Identify which cell holds the provided text, then report its [X, Y] central coordinate. 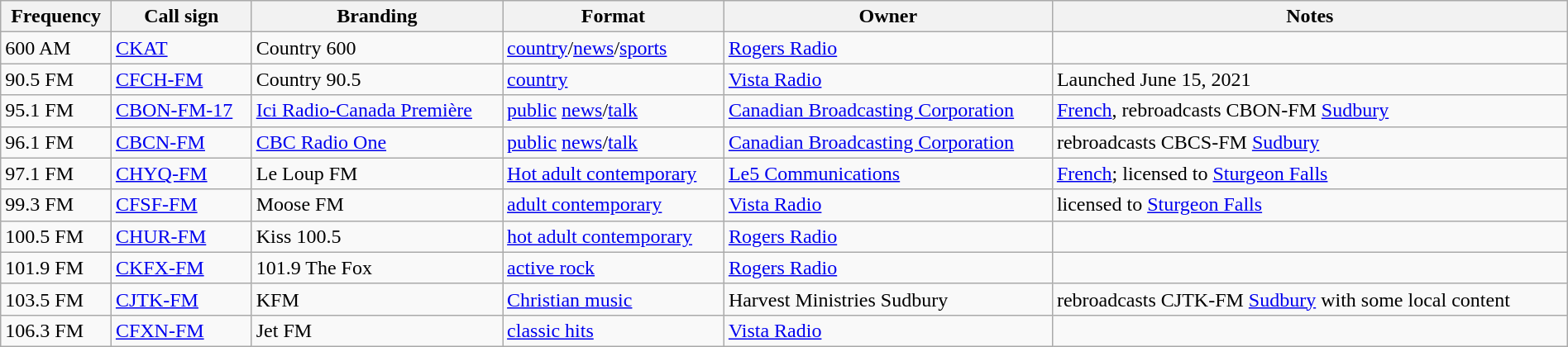
Launched June 15, 2021 [1310, 79]
CJTK-FM [181, 299]
country [614, 79]
Country 90.5 [377, 79]
CKFX-FM [181, 268]
CFXN-FM [181, 330]
French; licensed to Sturgeon Falls [1310, 173]
600 AM [56, 48]
Harvest Ministries Sudbury [888, 299]
Owner [888, 17]
Moose FM [377, 205]
French, rebroadcasts CBON-FM Sudbury [1310, 111]
101.9 The Fox [377, 268]
CHYQ-FM [181, 173]
Kiss 100.5 [377, 236]
Le5 Communications [888, 173]
103.5 FM [56, 299]
CKAT [181, 48]
101.9 FM [56, 268]
rebroadcasts CBCS-FM Sudbury [1310, 142]
hot adult contemporary [614, 236]
90.5 FM [56, 79]
Format [614, 17]
KFM [377, 299]
100.5 FM [56, 236]
CFSF-FM [181, 205]
Christian music [614, 299]
Hot adult contemporary [614, 173]
Le Loup FM [377, 173]
99.3 FM [56, 205]
Branding [377, 17]
rebroadcasts CJTK-FM Sudbury with some local content [1310, 299]
classic hits [614, 330]
97.1 FM [56, 173]
Notes [1310, 17]
Country 600 [377, 48]
106.3 FM [56, 330]
95.1 FM [56, 111]
country/news/sports [614, 48]
CBCN-FM [181, 142]
active rock [614, 268]
CFCH-FM [181, 79]
Frequency [56, 17]
adult contemporary [614, 205]
CBC Radio One [377, 142]
licensed to Sturgeon Falls [1310, 205]
Call sign [181, 17]
Ici Radio-Canada Première [377, 111]
CHUR-FM [181, 236]
CBON-FM-17 [181, 111]
96.1 FM [56, 142]
Jet FM [377, 330]
